Find where the given text appears and provide that cell's center as [x, y] coordinate. 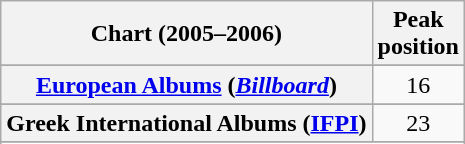
23 [418, 123]
European Albums (Billboard) [186, 85]
Peakposition [418, 34]
Chart (2005–2006) [186, 34]
Greek International Albums (IFPI) [186, 123]
16 [418, 85]
